For the text-containing cell, return its midpoint in (x, y) coordinate format. 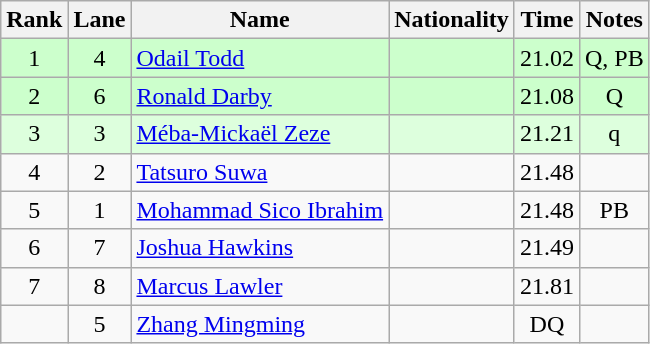
Nationality (452, 20)
DQ (546, 324)
Notes (614, 20)
Q (614, 96)
Zhang Mingming (260, 324)
Joshua Hawkins (260, 248)
Marcus Lawler (260, 286)
8 (100, 286)
q (614, 134)
Q, PB (614, 58)
21.02 (546, 58)
PB (614, 210)
Tatsuro Suwa (260, 172)
Rank (34, 20)
Time (546, 20)
Ronald Darby (260, 96)
Lane (100, 20)
21.49 (546, 248)
21.81 (546, 286)
Odail Todd (260, 58)
21.21 (546, 134)
Name (260, 20)
21.08 (546, 96)
Méba-Mickaël Zeze (260, 134)
Mohammad Sico Ibrahim (260, 210)
